Determine the (x, y) coordinate at the center of the cell enclosing the given text.  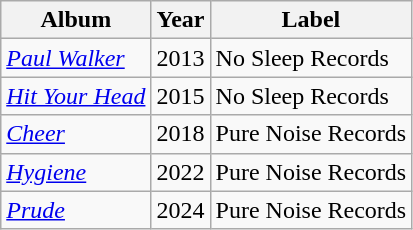
Paul Walker (76, 58)
2015 (180, 96)
2018 (180, 134)
Prude (76, 210)
2013 (180, 58)
Album (76, 20)
Hygiene (76, 172)
Year (180, 20)
Hit Your Head (76, 96)
Cheer (76, 134)
2022 (180, 172)
Label (311, 20)
2024 (180, 210)
